Capture the cell that displays the provided text and extract its [x, y] central coordinate. 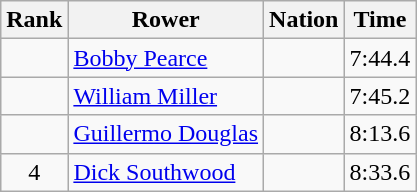
Rank [34, 20]
Dick Southwood [166, 172]
8:13.6 [380, 134]
Time [380, 20]
7:44.4 [380, 58]
7:45.2 [380, 96]
William Miller [166, 96]
Nation [304, 20]
Bobby Pearce [166, 58]
Rower [166, 20]
8:33.6 [380, 172]
4 [34, 172]
Guillermo Douglas [166, 134]
